Scan for the cell matching the given text and deliver its [x, y] coordinate at center. 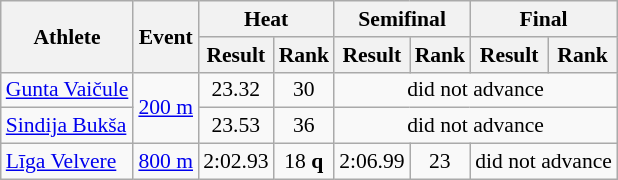
2:06.99 [372, 162]
Līga Velvere [68, 162]
2:02.93 [236, 162]
Final [544, 19]
Heat [266, 19]
200 m [166, 108]
18 q [304, 162]
Athlete [68, 36]
Sindija Bukša [68, 126]
Event [166, 36]
23.32 [236, 90]
36 [304, 126]
Semifinal [402, 19]
800 m [166, 162]
23.53 [236, 126]
30 [304, 90]
23 [440, 162]
Gunta Vaičule [68, 90]
